Return the [X, Y] coordinate for the center point of the cell that contains the specified text.  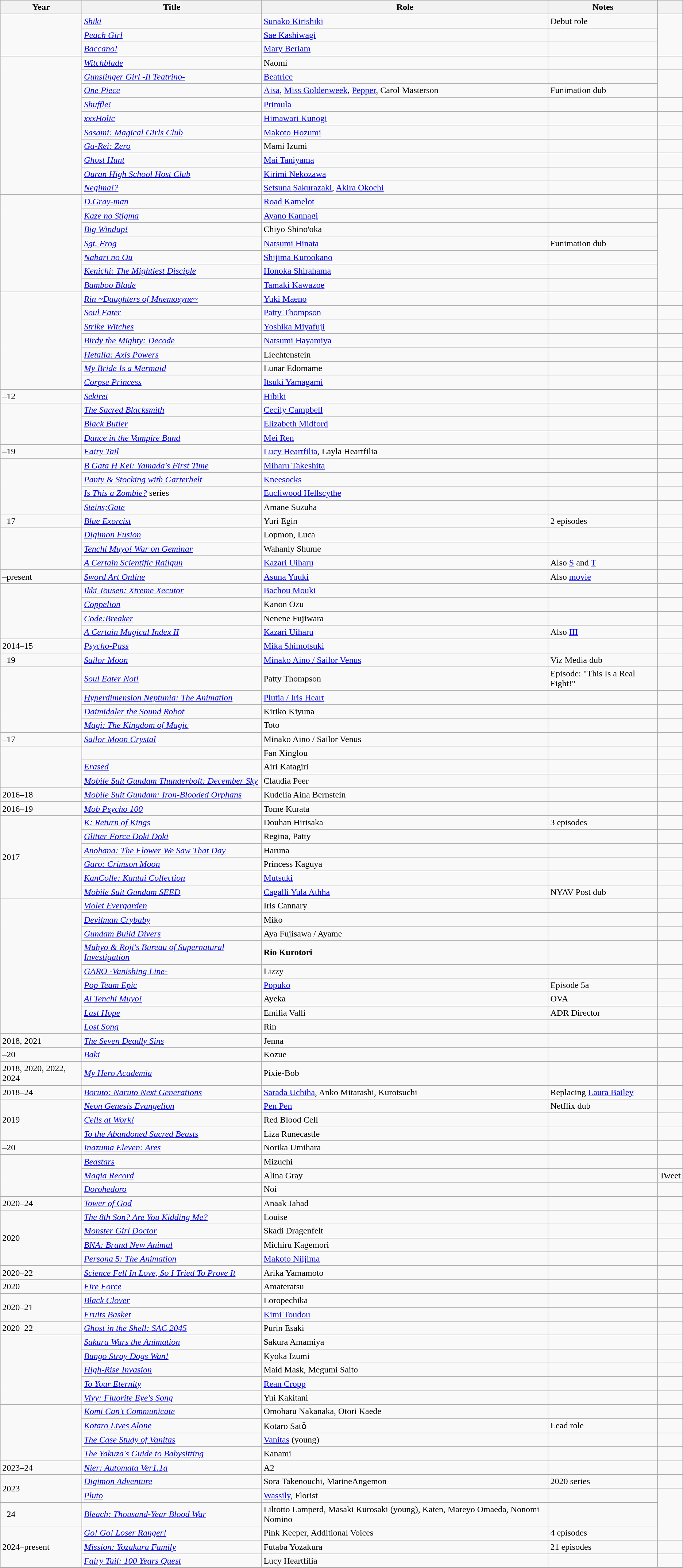
Pixie-Bob [405, 1073]
Bachou Mouki [405, 590]
Mika Shimotsuki [405, 646]
2 episodes [603, 521]
Dance in the Vampire Bund [171, 438]
Mizuchi [405, 1162]
Kaze no Stigma [171, 216]
Yui Kakitani [405, 1398]
Sunako Kirishiki [405, 21]
–present [41, 576]
A Certain Scientific Railgun [171, 563]
Fruits Basket [171, 1314]
Lead role [603, 1426]
Black Clover [171, 1300]
Anaak Jahad [405, 1203]
Vanitas (young) [405, 1440]
Title [171, 7]
Omoharu Nakanaka, Otori Kaede [405, 1411]
Vivy: Fluorite Eye's Song [171, 1398]
2016–18 [41, 795]
Rean Cropp [405, 1384]
Chiyo Shino'oka [405, 229]
Sailor Moon [171, 660]
Futaba Yozakura [405, 1547]
Role [405, 7]
Fairy Tail: 100 Years Quest [171, 1561]
My Bride Is a Mermaid [171, 368]
Airi Katagiri [405, 767]
Muhyo & Roji's Bureau of Supernatural Investigation [171, 952]
Kiriko Kiyuna [405, 711]
xxxHolic [171, 118]
Asuna Yuuki [405, 576]
Yoshika Miyafuji [405, 327]
To Your Eternity [171, 1384]
Kotaro Lives Alone [171, 1426]
Kenichi: The Mightiest Disciple [171, 271]
The Sacred Blacksmith [171, 410]
Plutia / Iris Heart [405, 698]
The Case Study of Vanitas [171, 1440]
Black Butler [171, 424]
Baki [171, 1054]
2024–present [41, 1547]
Makoto Hozumi [405, 132]
Nier: Automata Ver1.1a [171, 1468]
Sgt. Frog [171, 243]
Blue Exorcist [171, 521]
Ikki Tousen: Xtreme Xecutor [171, 590]
Aya Fujisawa / Ayame [405, 934]
Baccano! [171, 49]
Sae Kashiwagi [405, 35]
Honoka Shirahama [405, 271]
Sakura Wars the Animation [171, 1342]
Cecily Campbell [405, 410]
Rin [405, 1027]
Kyoka Izumi [405, 1356]
Sailor Moon Crystal [171, 739]
4 episodes [603, 1533]
Itsuki Yamagami [405, 382]
Daimidaler the Sound Robot [171, 711]
Code:Breaker [171, 618]
Natsumi Hinata [405, 243]
Pop Team Epic [171, 985]
Shiki [171, 21]
Mai Taniyama [405, 160]
Mobile Suit Gundam SEED [171, 892]
Science Fell In Love, So I Tried To Prove It [171, 1272]
Episode 5a [603, 985]
Louise [405, 1217]
B Gata H Kei: Yamada's First Time [171, 466]
Sword Art Online [171, 576]
Fire Force [171, 1286]
Mission: Yozakura Family [171, 1547]
Yuki Maeno [405, 299]
Shuffle! [171, 104]
Kotaro Satо̄ [405, 1426]
The 8th Son? Are You Kidding Me? [171, 1217]
Viz Media dub [603, 660]
Panty & Stocking with Garterbelt [171, 479]
D.Gray-man [171, 202]
Sekirei [171, 396]
Mary Beriam [405, 49]
2016–19 [41, 808]
2023 [41, 1488]
Liza Runecastle [405, 1134]
Kneesocks [405, 479]
Persona 5: The Animation [171, 1259]
Popuko [405, 985]
Himawari Kunogi [405, 118]
Strike Witches [171, 327]
Hetalia: Axis Powers [171, 354]
Gunslinger Girl -Il Teatrino- [171, 77]
Tenchi Muyo! War on Geminar [171, 549]
Sora Takenouchi, MarineAngemon [405, 1482]
Soul Eater [171, 313]
Negima!? [171, 188]
Episode: "This Is a Real Fight!" [603, 679]
Pink Keeper, Additional Voices [405, 1533]
2019 [41, 1120]
Debut role [603, 21]
High-Rise Invasion [171, 1370]
Psycho-Pass [171, 646]
2017 [41, 857]
Sasami: Magical Girls Club [171, 132]
Wahanly Shume [405, 549]
Digimon Adventure [171, 1482]
Ga-Rei: Zero [171, 146]
Fan Xinglou [405, 753]
Rio Kurotori [405, 952]
A Certain Magical Index II [171, 632]
Shijima Kurookano [405, 257]
Steins;Gate [171, 507]
Emilia Valli [405, 1013]
2018, 2020, 2022, 2024 [41, 1073]
To the Abandoned Sacred Beasts [171, 1134]
Elizabeth Midford [405, 424]
Also S and T [603, 563]
Setsuna Sakurazaki, Akira Okochi [405, 188]
Eucliwood Hellscythe [405, 493]
BNA: Brand New Animal [171, 1245]
Hibiki [405, 396]
Ghost in the Shell: SAC 2045 [171, 1328]
Lizzy [405, 971]
Liltotto Lamperd, Masaki Kurosaki (young), Katen, Mareyo Omaeda, Nonomi Nomino [405, 1514]
Last Hope [171, 1013]
Road Kamelot [405, 202]
Miko [405, 920]
Makoto Niijima [405, 1259]
2014–15 [41, 646]
Garo: Crimson Moon [171, 864]
Anohana: The Flower We Saw That Day [171, 850]
Skadi Dragenfelt [405, 1231]
Year [41, 7]
Also III [603, 632]
Norika Umihara [405, 1148]
Kimi Toudou [405, 1314]
ADR Director [603, 1013]
Amane Suzuha [405, 507]
Beatrice [405, 77]
The Seven Deadly Sins [171, 1040]
Michiru Kagemori [405, 1245]
Kanami [405, 1454]
Haruna [405, 850]
Boruto: Naruto Next Generations [171, 1092]
Beastars [171, 1162]
Loropechika [405, 1300]
KanColle: Kantai Collection [171, 878]
Mob Psycho 100 [171, 808]
One Piece [171, 90]
3 episodes [603, 822]
Natsumi Hayamiya [405, 340]
Pen Pen [405, 1106]
Birdy the Mighty: Decode [171, 340]
The Yakuza's Guide to Babysitting [171, 1454]
2020–24 [41, 1203]
Neon Genesis Evangelion [171, 1106]
Tweet [670, 1175]
Alina Gray [405, 1175]
My Hero Academia [171, 1073]
Lunar Edomame [405, 368]
2020–21 [41, 1307]
Go! Go! Loser Ranger! [171, 1533]
Magia Record [171, 1175]
Aisa, Miss Goldenweek, Pepper, Carol Masterson [405, 90]
A2 [405, 1468]
Purin Esaki [405, 1328]
Maid Mask, Megumi Saito [405, 1370]
Tome Kurata [405, 808]
Tamaki Kawazoe [405, 285]
Pluto [171, 1495]
Arika Yamamoto [405, 1272]
Witchblade [171, 63]
OVA [603, 999]
Lopmon, Luca [405, 535]
Douhan Hirisaka [405, 822]
Iris Cannary [405, 906]
Noi [405, 1189]
Kudelia Aina Bernstein [405, 795]
Yuri Egin [405, 521]
Mei Ren [405, 438]
Komi Can't Communicate [171, 1411]
Peach Girl [171, 35]
Gundam Build Divers [171, 934]
Inazuma Eleven: Ares [171, 1148]
Big Windup! [171, 229]
Kozue [405, 1054]
Sarada Uchiha, Anko Mitarashi, Kurotsuchi [405, 1092]
Rin ~Daughters of Mnemosyne~ [171, 299]
Ouran High School Host Club [171, 174]
21 episodes [603, 1547]
Soul Eater Not! [171, 679]
Jenna [405, 1040]
Lost Song [171, 1027]
Violet Evergarden [171, 906]
–12 [41, 396]
Kanon Ozu [405, 604]
Fairy Tail [171, 452]
Wassily, Florist [405, 1495]
Coppelion [171, 604]
Claudia Peer [405, 781]
Cagalli Yula Athha [405, 892]
Mami Izumi [405, 146]
Ayeka [405, 999]
Monster Girl Doctor [171, 1231]
Liechtenstein [405, 354]
Bamboo Blade [171, 285]
Regina, Patty [405, 836]
Hyperdimension Neptunia: The Animation [171, 698]
–24 [41, 1514]
Sakura Amamiya [405, 1342]
Replacing Laura Bailey [603, 1092]
2023–24 [41, 1468]
Miharu Takeshita [405, 466]
Toto [405, 725]
Erased [171, 767]
Ghost Hunt [171, 160]
NYAV Post dub [603, 892]
Naomi [405, 63]
Princess Kaguya [405, 864]
Mutsuki [405, 878]
Tower of God [171, 1203]
Bungo Stray Dogs Wan! [171, 1356]
Amateratsu [405, 1286]
Corpse Princess [171, 382]
Ai Tenchi Muyo! [171, 999]
Glitter Force Doki Doki [171, 836]
2018–24 [41, 1092]
K: Return of Kings [171, 822]
Nenene Fujiwara [405, 618]
Digimon Fusion [171, 535]
Also movie [603, 576]
Lucy Heartfilia [405, 1561]
Red Blood Cell [405, 1120]
Devilman Crybaby [171, 920]
2020 series [603, 1482]
Ayano Kannagi [405, 216]
Netflix dub [603, 1106]
GARO -Vanishing Line- [171, 971]
Is This a Zombie? series [171, 493]
Notes [603, 7]
Mobile Suit Gundam: Iron-Blooded Orphans [171, 795]
Kirimi Nekozawa [405, 174]
Lucy Heartfilia, Layla Heartfilia [405, 452]
Dorohedoro [171, 1189]
Primula [405, 104]
Cells at Work! [171, 1120]
Bleach: Thousand-Year Blood War [171, 1514]
Nabari no Ou [171, 257]
Mobile Suit Gundam Thunderbolt: December Sky [171, 781]
Magi: The Kingdom of Magic [171, 725]
2018, 2021 [41, 1040]
